Locate the cell with the specified text and output its (X, Y) center coordinate. 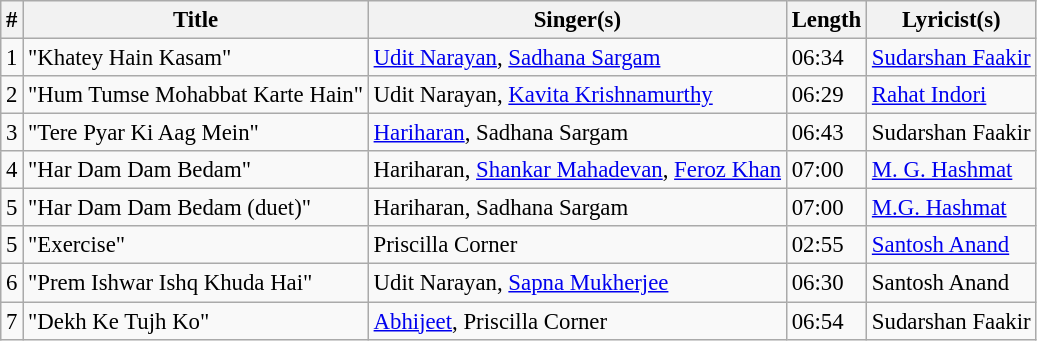
1 (12, 58)
Abhijeet, Priscilla Corner (577, 321)
# (12, 20)
"Har Dam Dam Bedam (duet)" (196, 208)
06:54 (826, 321)
Title (196, 20)
"Exercise" (196, 245)
M. G. Hashmat (952, 170)
Lyricist(s) (952, 20)
06:30 (826, 283)
"Hum Tumse Mohabbat Karte Hain" (196, 95)
"Prem Ishwar Ishq Khuda Hai" (196, 283)
"Har Dam Dam Bedam" (196, 170)
Length (826, 20)
Rahat Indori (952, 95)
"Dekh Ke Tujh Ko" (196, 321)
06:43 (826, 133)
06:34 (826, 58)
Udit Narayan, Kavita Krishnamurthy (577, 95)
3 (12, 133)
7 (12, 321)
06:29 (826, 95)
Hariharan, Shankar Mahadevan, Feroz Khan (577, 170)
2 (12, 95)
Priscilla Corner (577, 245)
Udit Narayan, Sapna Mukherjee (577, 283)
M.G. Hashmat (952, 208)
6 (12, 283)
"Khatey Hain Kasam" (196, 58)
02:55 (826, 245)
4 (12, 170)
"Tere Pyar Ki Aag Mein" (196, 133)
Udit Narayan, Sadhana Sargam (577, 58)
Singer(s) (577, 20)
